Capture the cell that displays the provided text and extract its [x, y] central coordinate. 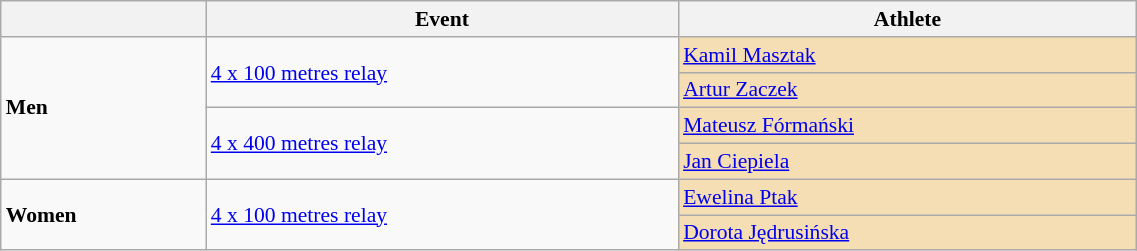
Jan Ciepiela [908, 162]
Kamil Masztak [908, 55]
4 x 400 metres relay [442, 144]
Event [442, 19]
Women [104, 214]
Artur Zaczek [908, 90]
Athlete [908, 19]
Mateusz Fórmański [908, 126]
Men [104, 108]
Dorota Jędrusińska [908, 233]
Ewelina Ptak [908, 197]
